Extract the [x, y] coordinate from the center of the cell holding the provided text.  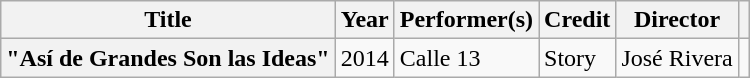
Credit [578, 20]
Year [364, 20]
2014 [364, 58]
José Rivera [677, 58]
Calle 13 [466, 58]
Title [168, 20]
Story [578, 58]
Director [677, 20]
Performer(s) [466, 20]
"Así de Grandes Son las Ideas" [168, 58]
